Capture the cell that displays the provided text and extract its [X, Y] central coordinate. 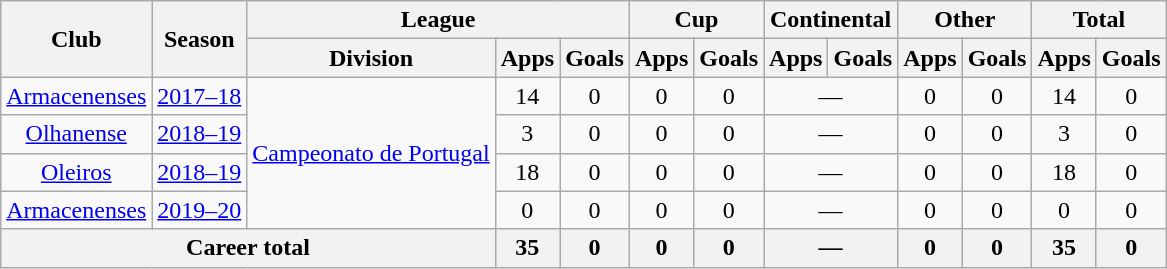
Division [371, 58]
Career total [248, 248]
League [438, 20]
Total [1099, 20]
Oleiros [76, 172]
2017–18 [200, 96]
Club [76, 39]
2019–20 [200, 210]
Season [200, 39]
Cup [696, 20]
Campeonato de Portugal [371, 153]
Continental [831, 20]
Other [965, 20]
Olhanense [76, 134]
